Provide the (X, Y) coordinate of the cell's center where the given text is located.  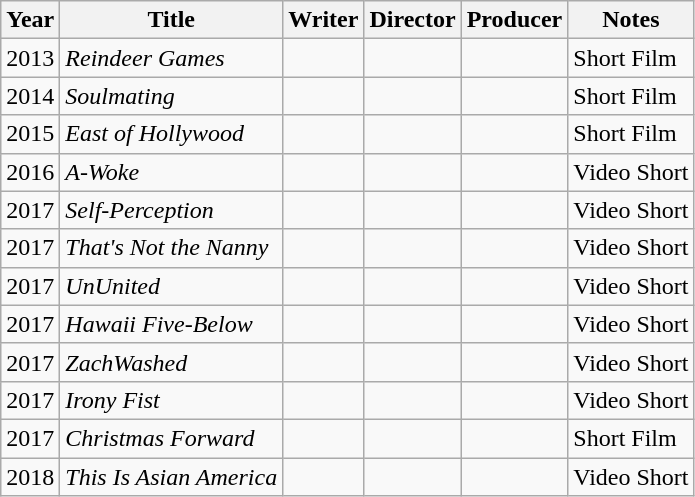
A-Woke (172, 172)
Year (30, 20)
2016 (30, 172)
Writer (324, 20)
Producer (514, 20)
2018 (30, 477)
UnUnited (172, 286)
Christmas Forward (172, 438)
2015 (30, 134)
This Is Asian America (172, 477)
2014 (30, 96)
Hawaii Five-Below (172, 324)
ZachWashed (172, 362)
Soulmating (172, 96)
East of Hollywood (172, 134)
Title (172, 20)
Self-Perception (172, 210)
Reindeer Games (172, 58)
Director (412, 20)
2013 (30, 58)
Notes (631, 20)
That's Not the Nanny (172, 248)
Irony Fist (172, 400)
